Determine the (X, Y) coordinate at the center of the cell enclosing the given text.  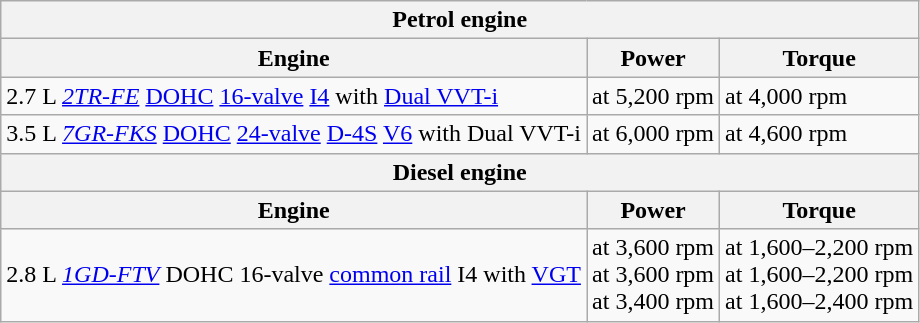
at 5,200 rpm (654, 96)
3.5 L 7GR-FKS DOHC 24-valve D-4S V6 with Dual VVT-i (294, 134)
Diesel engine (460, 172)
at 3,600 rpm at 3,600 rpm at 3,400 rpm (654, 275)
at 4,600 rpm (820, 134)
at 6,000 rpm (654, 134)
2.7 L 2TR-FE DOHC 16-valve I4 with Dual VVT-i (294, 96)
Petrol engine (460, 20)
2.8 L 1GD-FTV DOHC 16-valve common rail I4 with VGT (294, 275)
at 4,000 rpm (820, 96)
at 1,600–2,200 rpm at 1,600–2,200 rpm at 1,600–2,400 rpm (820, 275)
